Extract the (x, y) coordinate from the center of the cell holding the provided text.  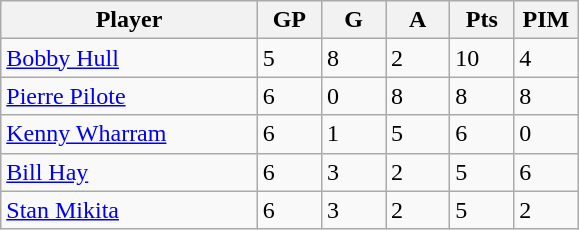
PIM (546, 20)
Kenny Wharram (130, 134)
Bill Hay (130, 172)
4 (546, 58)
GP (289, 20)
Pierre Pilote (130, 96)
Pts (482, 20)
G (353, 20)
1 (353, 134)
Bobby Hull (130, 58)
A (418, 20)
Stan Mikita (130, 210)
Player (130, 20)
10 (482, 58)
